Return the [X, Y] coordinate for the center point of the cell that contains the specified text.  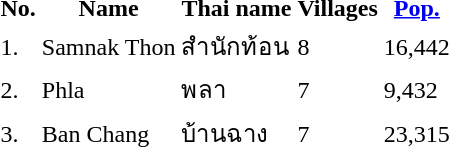
พลา [236, 90]
7 [338, 90]
8 [338, 46]
สำนักท้อน [236, 46]
Phla [108, 90]
Samnak Thon [108, 46]
